Scan for the cell matching the given text and deliver its [X, Y] coordinate at center. 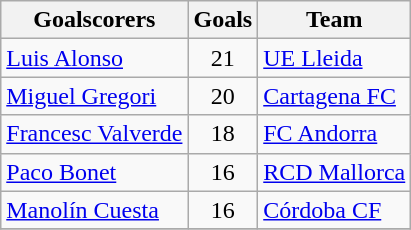
UE Lleida [334, 58]
Cartagena FC [334, 96]
Luis Alonso [94, 58]
Team [334, 20]
21 [223, 58]
Goalscorers [94, 20]
Manolín Cuesta [94, 210]
FC Andorra [334, 134]
Miguel Gregori [94, 96]
Francesc Valverde [94, 134]
20 [223, 96]
RCD Mallorca [334, 172]
18 [223, 134]
Paco Bonet [94, 172]
Córdoba CF [334, 210]
Goals [223, 20]
